Return the (X, Y) coordinate for the center point of the cell that contains the specified text.  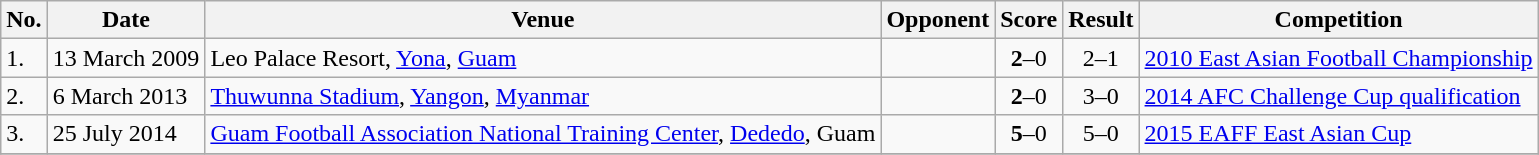
Venue (543, 20)
Opponent (938, 20)
Thuwunna Stadium, Yangon, Myanmar (543, 96)
Competition (1338, 20)
2014 AFC Challenge Cup qualification (1338, 96)
3. (24, 134)
2015 EAFF East Asian Cup (1338, 134)
No. (24, 20)
Guam Football Association National Training Center, Dededo, Guam (543, 134)
2. (24, 96)
Score (1029, 20)
13 March 2009 (126, 58)
3–0 (1101, 96)
2010 East Asian Football Championship (1338, 58)
2–1 (1101, 58)
25 July 2014 (126, 134)
1. (24, 58)
Date (126, 20)
Result (1101, 20)
Leo Palace Resort, Yona, Guam (543, 58)
6 March 2013 (126, 96)
